Search for the cell housing the specified text and yield its [x, y] center coordinate. 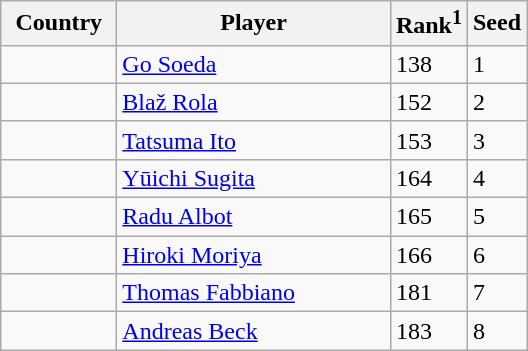
Thomas Fabbiano [254, 293]
Go Soeda [254, 64]
1 [496, 64]
153 [428, 140]
Country [59, 24]
8 [496, 331]
138 [428, 64]
3 [496, 140]
164 [428, 178]
Seed [496, 24]
Player [254, 24]
165 [428, 217]
5 [496, 217]
Blaž Rola [254, 102]
6 [496, 255]
7 [496, 293]
152 [428, 102]
Tatsuma Ito [254, 140]
2 [496, 102]
Rank1 [428, 24]
Andreas Beck [254, 331]
4 [496, 178]
Radu Albot [254, 217]
166 [428, 255]
Hiroki Moriya [254, 255]
181 [428, 293]
Yūichi Sugita [254, 178]
183 [428, 331]
